Search for the cell housing the specified text and yield its (X, Y) center coordinate. 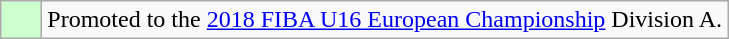
Promoted to the 2018 FIBA U16 European Championship Division A. (385, 20)
